Output the [x, y] coordinate of the center of the cell containing the given text.  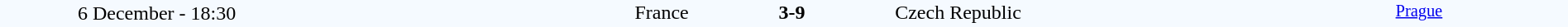
6 December - 18:30 [157, 13]
France [501, 12]
Prague [1419, 13]
3-9 [791, 12]
Czech Republic [1082, 12]
